Extract the [X, Y] coordinate from the center of the cell holding the provided text.  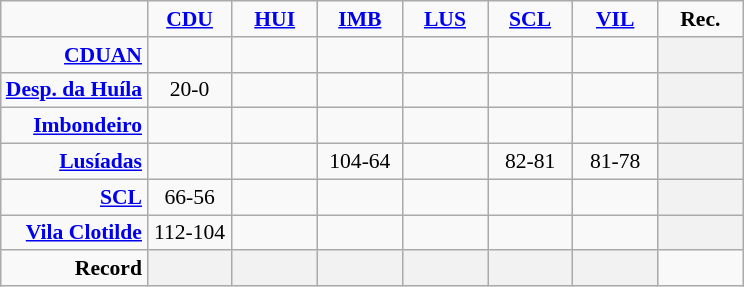
CDU [190, 19]
Rec. [700, 19]
82-81 [530, 162]
CDUAN [74, 55]
Vila Clotilde [74, 233]
20-0 [190, 90]
Desp. da Huíla [74, 90]
104-64 [360, 162]
IMB [360, 19]
66-56 [190, 197]
81-78 [616, 162]
Imbondeiro [74, 126]
LUS [444, 19]
HUI [274, 19]
Record [74, 269]
Lusíadas [74, 162]
VIL [616, 19]
112-104 [190, 233]
